Pinpoint the cell where the given text exists, returning its [x, y] midpoint coordinate. 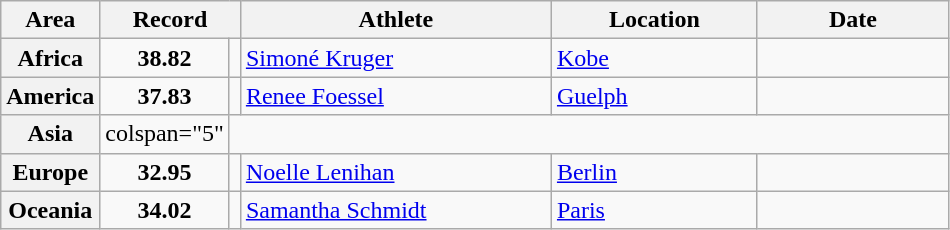
37.83 [165, 96]
Europe [50, 172]
Area [50, 20]
32.95 [165, 172]
Athlete [396, 20]
Samantha Schmidt [396, 210]
Oceania [50, 210]
America [50, 96]
34.02 [165, 210]
Kobe [654, 58]
Renee Foessel [396, 96]
Location [654, 20]
Record [170, 20]
Africa [50, 58]
Noelle Lenihan [396, 172]
colspan="5" [165, 134]
38.82 [165, 58]
Paris [654, 210]
Date [852, 20]
Guelph [654, 96]
Asia [50, 134]
Berlin [654, 172]
Simoné Kruger [396, 58]
